From the cell containing the given text, extract its center point as [X, Y] coordinate. 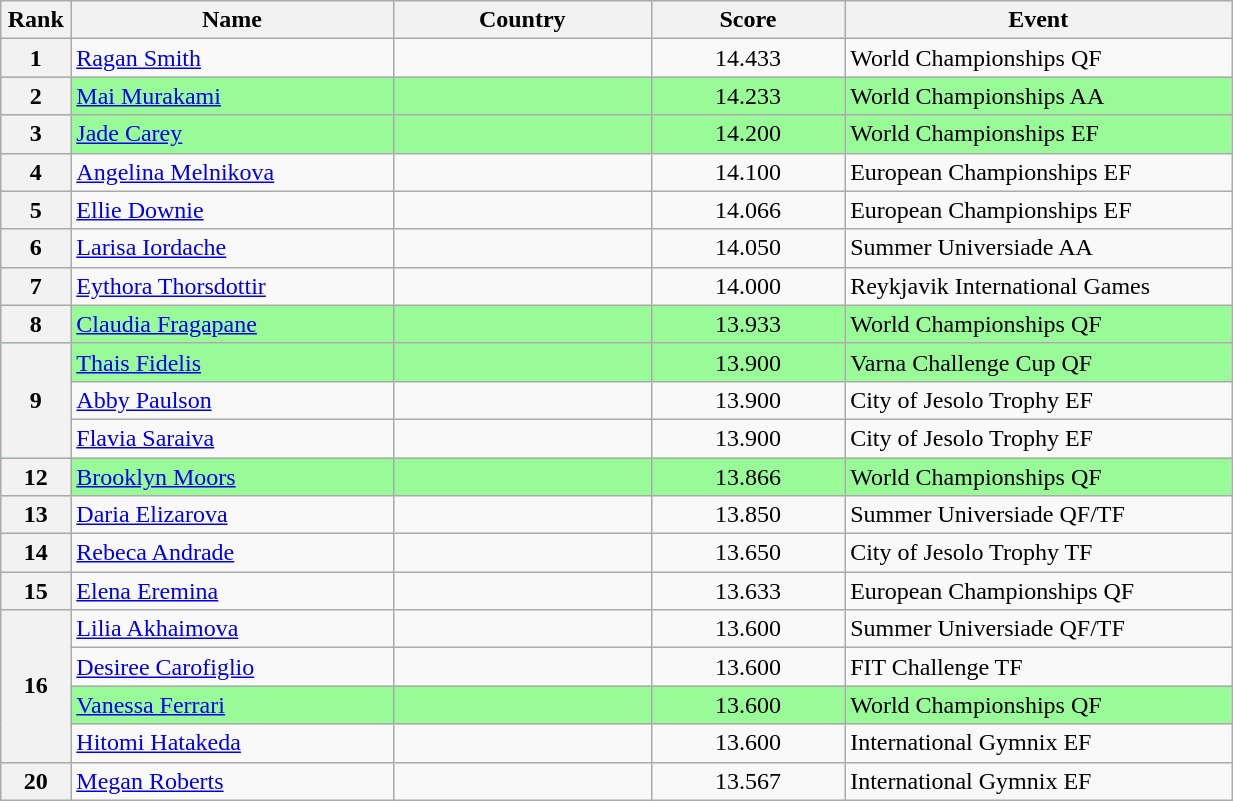
Jade Carey [232, 134]
13.866 [748, 477]
Thais Fidelis [232, 362]
16 [36, 686]
14.066 [748, 210]
Score [748, 20]
14.050 [748, 248]
Rank [36, 20]
Varna Challenge Cup QF [1038, 362]
Country [522, 20]
5 [36, 210]
Reykjavik International Games [1038, 286]
Vanessa Ferrari [232, 705]
13.850 [748, 515]
7 [36, 286]
14.000 [748, 286]
13.933 [748, 324]
Rebeca Andrade [232, 553]
2 [36, 96]
World Championships AA [1038, 96]
Event [1038, 20]
13.650 [748, 553]
4 [36, 172]
Lilia Akhaimova [232, 629]
14.200 [748, 134]
Flavia Saraiva [232, 438]
15 [36, 591]
FIT Challenge TF [1038, 667]
3 [36, 134]
Ragan Smith [232, 58]
14.100 [748, 172]
Ellie Downie [232, 210]
14 [36, 553]
Angelina Melnikova [232, 172]
12 [36, 477]
13 [36, 515]
9 [36, 400]
Name [232, 20]
6 [36, 248]
Desiree Carofiglio [232, 667]
Summer Universiade AA [1038, 248]
20 [36, 781]
Mai Murakami [232, 96]
Megan Roberts [232, 781]
Claudia Fragapane [232, 324]
Hitomi Hatakeda [232, 743]
13.567 [748, 781]
1 [36, 58]
13.633 [748, 591]
8 [36, 324]
14.433 [748, 58]
14.233 [748, 96]
Brooklyn Moors [232, 477]
Eythora Thorsdottir [232, 286]
Daria Elizarova [232, 515]
European Championships QF [1038, 591]
World Championships EF [1038, 134]
Larisa Iordache [232, 248]
City of Jesolo Trophy TF [1038, 553]
Abby Paulson [232, 400]
Elena Eremina [232, 591]
